Find where the given text appears and provide that cell's center as (x, y) coordinate. 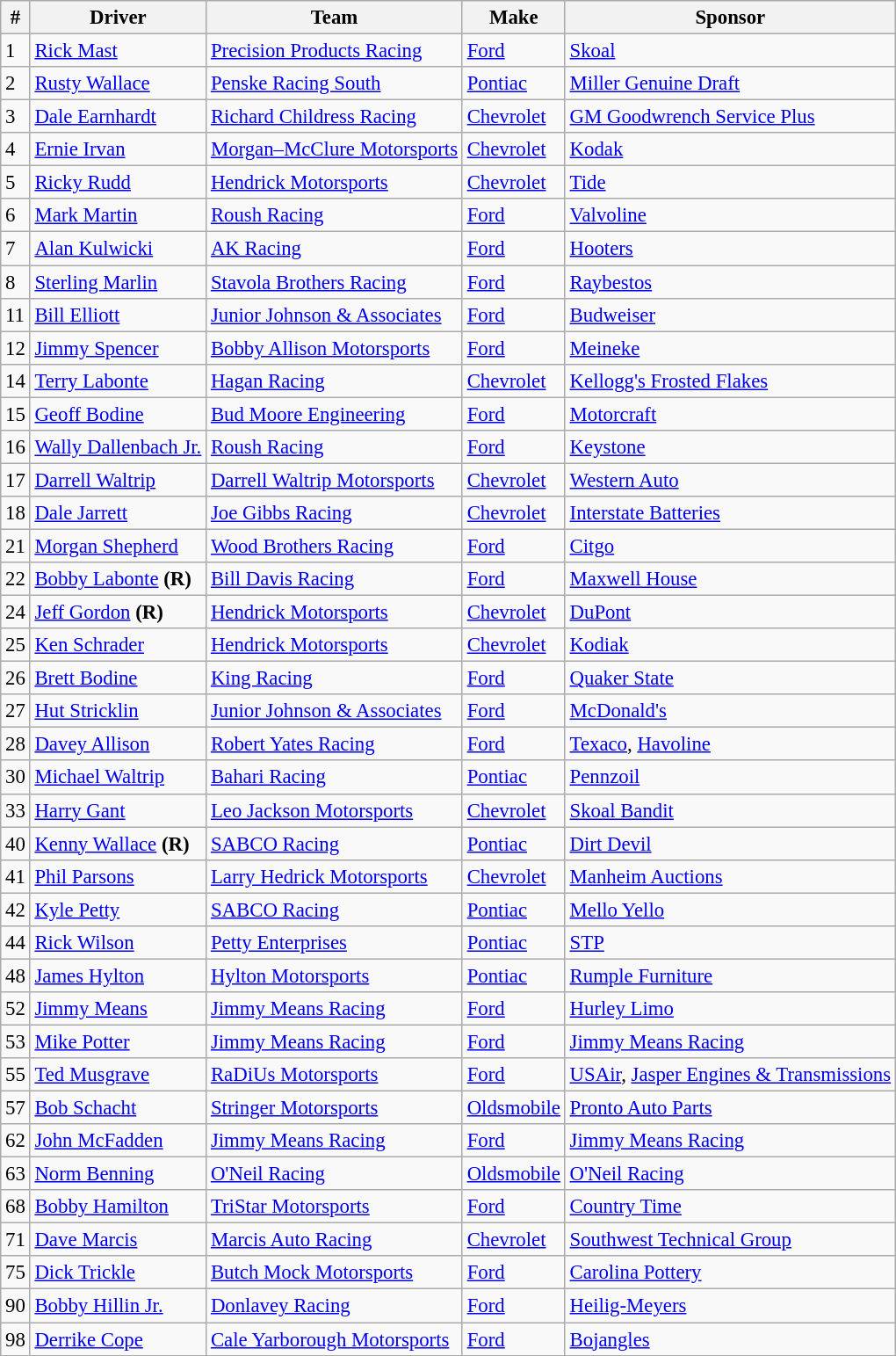
Darrell Waltrip Motorsports (335, 480)
14 (16, 381)
USAir, Jasper Engines & Transmissions (730, 1075)
Heilig-Meyers (730, 1306)
1 (16, 51)
Geoff Bodine (118, 414)
Valvoline (730, 215)
62 (16, 1141)
# (16, 18)
Dick Trickle (118, 1273)
Bud Moore Engineering (335, 414)
Make (513, 18)
Citgo (730, 546)
DuPont (730, 613)
Hurley Limo (730, 1009)
68 (16, 1207)
7 (16, 249)
Western Auto (730, 480)
48 (16, 975)
Interstate Batteries (730, 513)
Kodak (730, 149)
24 (16, 613)
16 (16, 447)
Carolina Pottery (730, 1273)
AK Racing (335, 249)
8 (16, 282)
Morgan Shepherd (118, 546)
Bill Davis Racing (335, 579)
Derrike Cope (118, 1339)
Jimmy Spencer (118, 348)
Kodiak (730, 645)
Marcis Auto Racing (335, 1240)
Maxwell House (730, 579)
STP (730, 943)
Team (335, 18)
28 (16, 744)
Precision Products Racing (335, 51)
Tide (730, 183)
Terry Labonte (118, 381)
Hagan Racing (335, 381)
90 (16, 1306)
Ernie Irvan (118, 149)
Harry Gant (118, 810)
Bobby Hillin Jr. (118, 1306)
Driver (118, 18)
Mello Yello (730, 910)
Dirt Devil (730, 844)
71 (16, 1240)
Michael Waltrip (118, 778)
98 (16, 1339)
Meineke (730, 348)
Raybestos (730, 282)
Wood Brothers Racing (335, 546)
Petty Enterprises (335, 943)
Dale Earnhardt (118, 117)
33 (16, 810)
Ted Musgrave (118, 1075)
Jeff Gordon (R) (118, 613)
Bobby Allison Motorsports (335, 348)
Keystone (730, 447)
55 (16, 1075)
27 (16, 711)
25 (16, 645)
Phil Parsons (118, 876)
TriStar Motorsports (335, 1207)
McDonald's (730, 711)
Pronto Auto Parts (730, 1108)
Texaco, Havoline (730, 744)
Morgan–McClure Motorsports (335, 149)
6 (16, 215)
Rumple Furniture (730, 975)
Mark Martin (118, 215)
12 (16, 348)
Pennzoil (730, 778)
4 (16, 149)
Davey Allison (118, 744)
King Racing (335, 678)
Manheim Auctions (730, 876)
Ricky Rudd (118, 183)
Dave Marcis (118, 1240)
17 (16, 480)
Hut Stricklin (118, 711)
Kellogg's Frosted Flakes (730, 381)
Cale Yarborough Motorsports (335, 1339)
James Hylton (118, 975)
Bahari Racing (335, 778)
Rick Wilson (118, 943)
Rusty Wallace (118, 83)
Leo Jackson Motorsports (335, 810)
Kenny Wallace (R) (118, 844)
GM Goodwrench Service Plus (730, 117)
41 (16, 876)
15 (16, 414)
Dale Jarrett (118, 513)
Sterling Marlin (118, 282)
30 (16, 778)
40 (16, 844)
Quaker State (730, 678)
Bobby Labonte (R) (118, 579)
Motorcraft (730, 414)
Wally Dallenbach Jr. (118, 447)
44 (16, 943)
2 (16, 83)
Mike Potter (118, 1041)
Jimmy Means (118, 1009)
Penske Racing South (335, 83)
21 (16, 546)
42 (16, 910)
Budweiser (730, 315)
Joe Gibbs Racing (335, 513)
11 (16, 315)
Norm Benning (118, 1174)
Robert Yates Racing (335, 744)
75 (16, 1273)
Hooters (730, 249)
Bojangles (730, 1339)
57 (16, 1108)
53 (16, 1041)
Hylton Motorsports (335, 975)
3 (16, 117)
Darrell Waltrip (118, 480)
Rick Mast (118, 51)
John McFadden (118, 1141)
Bob Schacht (118, 1108)
63 (16, 1174)
Bill Elliott (118, 315)
Stringer Motorsports (335, 1108)
Larry Hedrick Motorsports (335, 876)
22 (16, 579)
Bobby Hamilton (118, 1207)
Sponsor (730, 18)
RaDiUs Motorsports (335, 1075)
Richard Childress Racing (335, 117)
26 (16, 678)
Donlavey Racing (335, 1306)
18 (16, 513)
Kyle Petty (118, 910)
52 (16, 1009)
Butch Mock Motorsports (335, 1273)
Southwest Technical Group (730, 1240)
Miller Genuine Draft (730, 83)
Alan Kulwicki (118, 249)
5 (16, 183)
Stavola Brothers Racing (335, 282)
Brett Bodine (118, 678)
Ken Schrader (118, 645)
Skoal (730, 51)
Skoal Bandit (730, 810)
Country Time (730, 1207)
